Capture the cell that displays the provided text and extract its [x, y] central coordinate. 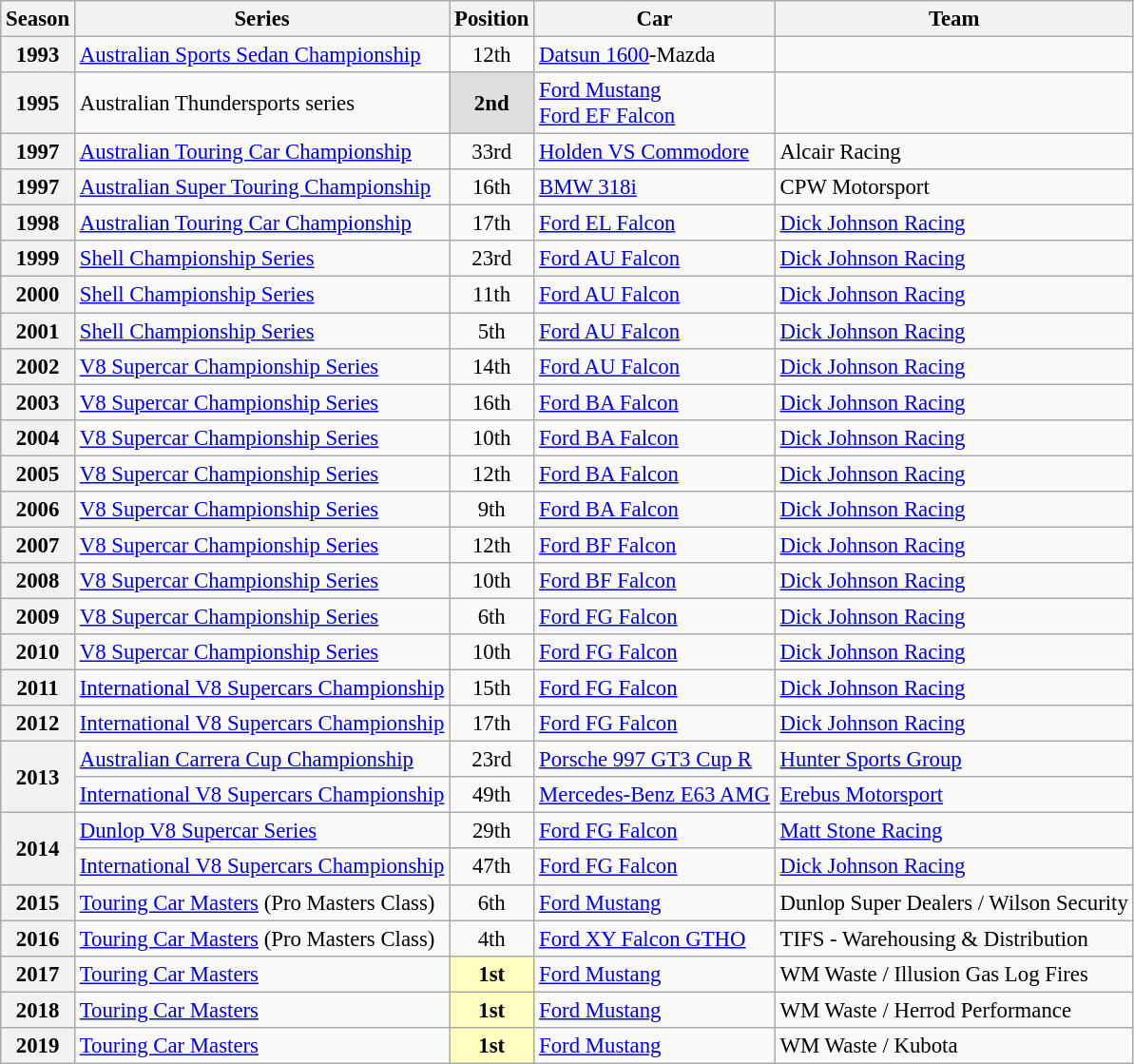
Datsun 1600-Mazda [655, 55]
Team [954, 19]
1993 [38, 55]
2014 [38, 848]
Season [38, 19]
49th [492, 795]
2000 [38, 295]
1999 [38, 260]
Ford XY Falcon GTHO [655, 938]
Porsche 997 GT3 Cup R [655, 760]
2010 [38, 652]
Australian Thundersports series [261, 103]
2019 [38, 1046]
CPW Motorsport [954, 187]
2004 [38, 437]
Alcair Racing [954, 152]
2005 [38, 474]
2018 [38, 1010]
1995 [38, 103]
2012 [38, 724]
4th [492, 938]
2001 [38, 331]
Erebus Motorsport [954, 795]
Australian Super Touring Championship [261, 187]
2015 [38, 902]
Car [655, 19]
Australian Sports Sedan Championship [261, 55]
2007 [38, 545]
2002 [38, 366]
Australian Carrera Cup Championship [261, 760]
1998 [38, 223]
Matt Stone Racing [954, 831]
Ford MustangFord EF Falcon [655, 103]
2017 [38, 974]
15th [492, 688]
Series [261, 19]
2011 [38, 688]
Holden VS Commodore [655, 152]
29th [492, 831]
2003 [38, 402]
14th [492, 366]
WM Waste / Herrod Performance [954, 1010]
11th [492, 295]
2006 [38, 510]
2009 [38, 616]
TIFS - Warehousing & Distribution [954, 938]
Mercedes-Benz E63 AMG [655, 795]
2013 [38, 778]
Ford EL Falcon [655, 223]
Dunlop Super Dealers / Wilson Security [954, 902]
WM Waste / Kubota [954, 1046]
2nd [492, 103]
Hunter Sports Group [954, 760]
BMW 318i [655, 187]
5th [492, 331]
2016 [38, 938]
Dunlop V8 Supercar Series [261, 831]
9th [492, 510]
2008 [38, 581]
Position [492, 19]
WM Waste / Illusion Gas Log Fires [954, 974]
47th [492, 867]
33rd [492, 152]
